Return the (x, y) coordinate for the center point of the cell that contains the specified text.  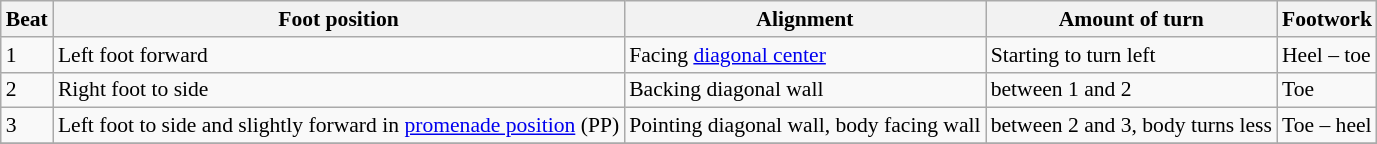
Beat (27, 19)
1 (27, 55)
2 (27, 90)
between 1 and 2 (1132, 90)
Foot position (338, 19)
Footwork (1327, 19)
Left foot forward (338, 55)
Toe – heel (1327, 126)
Right foot to side (338, 90)
Pointing diagonal wall, body facing wall (804, 126)
Facing diagonal center (804, 55)
Alignment (804, 19)
Toe (1327, 90)
Backing diagonal wall (804, 90)
between 2 and 3, body turns less (1132, 126)
Left foot to side and slightly forward in promenade position (PP) (338, 126)
3 (27, 126)
Amount of turn (1132, 19)
Starting to turn left (1132, 55)
Heel – toe (1327, 55)
